Locate the cell with the specified text and output its [X, Y] center coordinate. 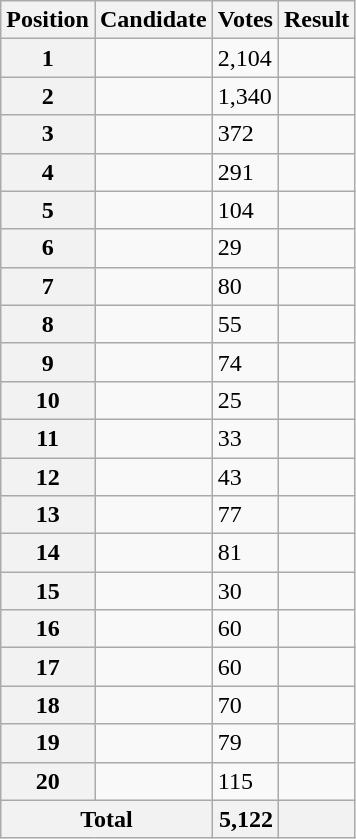
77 [245, 515]
1 [48, 58]
8 [48, 324]
80 [245, 286]
29 [245, 248]
2 [48, 96]
19 [48, 743]
5,122 [245, 819]
13 [48, 515]
16 [48, 629]
55 [245, 324]
79 [245, 743]
2,104 [245, 58]
20 [48, 781]
70 [245, 705]
30 [245, 591]
Position [48, 20]
115 [245, 781]
7 [48, 286]
Votes [245, 20]
18 [48, 705]
9 [48, 362]
104 [245, 210]
33 [245, 438]
12 [48, 477]
5 [48, 210]
25 [245, 400]
74 [245, 362]
15 [48, 591]
10 [48, 400]
3 [48, 134]
372 [245, 134]
Candidate [153, 20]
4 [48, 172]
17 [48, 667]
Total [107, 819]
43 [245, 477]
6 [48, 248]
14 [48, 553]
1,340 [245, 96]
Result [316, 20]
11 [48, 438]
81 [245, 553]
291 [245, 172]
